Identify which cell holds the provided text, then report its [X, Y] central coordinate. 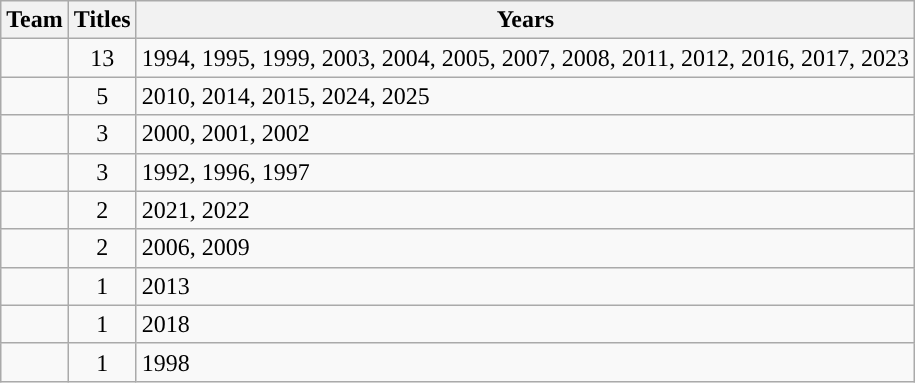
1998 [525, 362]
Years [525, 20]
1994, 1995, 1999, 2003, 2004, 2005, 2007, 2008, 2011, 2012, 2016, 2017, 2023 [525, 58]
2013 [525, 286]
2006, 2009 [525, 248]
2018 [525, 324]
13 [102, 58]
5 [102, 96]
2010, 2014, 2015, 2024, 2025 [525, 96]
2021, 2022 [525, 210]
1992, 1996, 1997 [525, 172]
Team [35, 20]
2000, 2001, 2002 [525, 134]
Titles [102, 20]
